Search for the cell housing the specified text and yield its [X, Y] center coordinate. 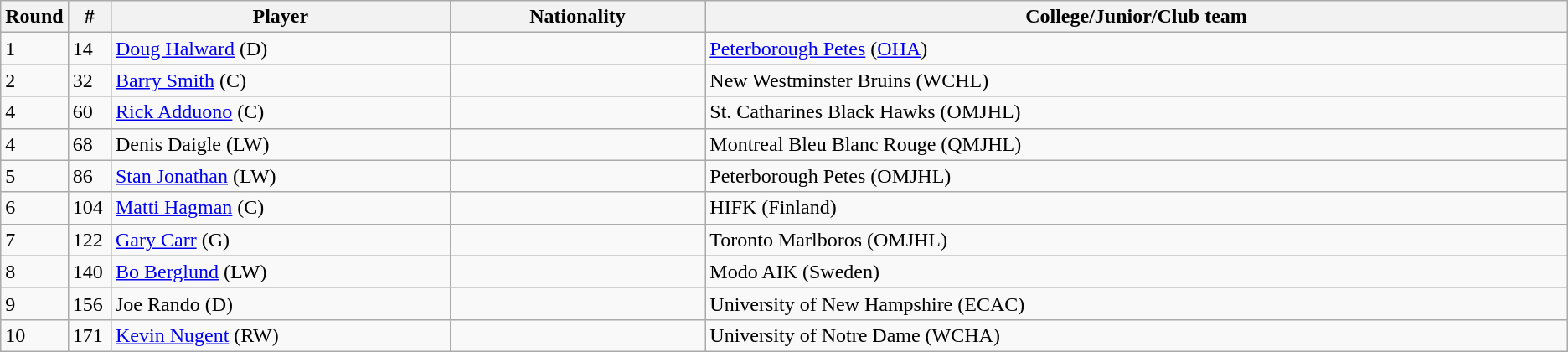
60 [89, 112]
Peterborough Petes (OHA) [1136, 49]
Stan Jonathan (LW) [280, 176]
6 [34, 208]
Peterborough Petes (OMJHL) [1136, 176]
5 [34, 176]
Round [34, 17]
# [89, 17]
Denis Daigle (LW) [280, 144]
14 [89, 49]
2 [34, 80]
1 [34, 49]
7 [34, 240]
St. Catharines Black Hawks (OMJHL) [1136, 112]
32 [89, 80]
Rick Adduono (C) [280, 112]
122 [89, 240]
Barry Smith (C) [280, 80]
Nationality [578, 17]
Toronto Marlboros (OMJHL) [1136, 240]
Bo Berglund (LW) [280, 272]
University of Notre Dame (WCHA) [1136, 335]
New Westminster Bruins (WCHL) [1136, 80]
Gary Carr (G) [280, 240]
Matti Hagman (C) [280, 208]
9 [34, 303]
10 [34, 335]
Doug Halward (D) [280, 49]
Kevin Nugent (RW) [280, 335]
8 [34, 272]
68 [89, 144]
86 [89, 176]
104 [89, 208]
College/Junior/Club team [1136, 17]
Player [280, 17]
156 [89, 303]
University of New Hampshire (ECAC) [1136, 303]
HIFK (Finland) [1136, 208]
Joe Rando (D) [280, 303]
Montreal Bleu Blanc Rouge (QMJHL) [1136, 144]
140 [89, 272]
171 [89, 335]
Modo AIK (Sweden) [1136, 272]
